Locate the cell with the specified text and output its (x, y) center coordinate. 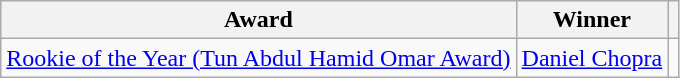
Rookie of the Year (Tun Abdul Hamid Omar Award) (258, 58)
Winner (592, 20)
Daniel Chopra (592, 58)
Award (258, 20)
